Identify which cell holds the provided text, then report its [X, Y] central coordinate. 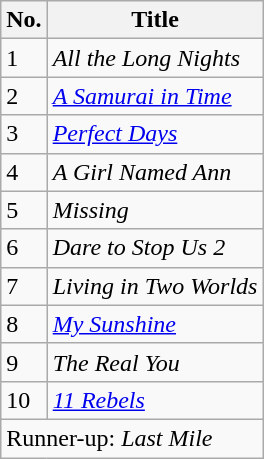
5 [24, 210]
4 [24, 172]
3 [24, 134]
No. [24, 20]
8 [24, 324]
My Sunshine [155, 324]
Perfect Days [155, 134]
11 Rebels [155, 400]
Title [155, 20]
Dare to Stop Us 2 [155, 248]
Missing [155, 210]
Living in Two Worlds [155, 286]
10 [24, 400]
2 [24, 96]
7 [24, 286]
1 [24, 58]
Runner-up: Last Mile [132, 438]
A Samurai in Time [155, 96]
9 [24, 362]
All the Long Nights [155, 58]
A Girl Named Ann [155, 172]
6 [24, 248]
The Real You [155, 362]
